Search for the cell housing the specified text and yield its (X, Y) center coordinate. 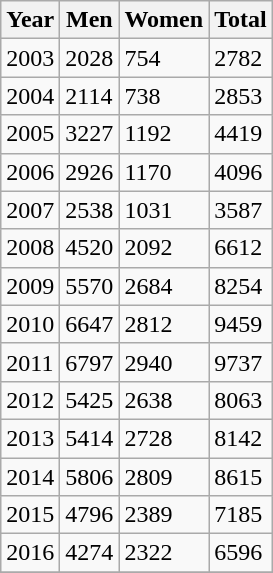
2012 (30, 400)
754 (164, 58)
8254 (241, 286)
2782 (241, 58)
Men (90, 20)
9459 (241, 324)
2322 (164, 553)
2014 (30, 477)
7185 (241, 515)
5414 (90, 438)
6612 (241, 248)
2013 (30, 438)
8142 (241, 438)
2010 (30, 324)
6797 (90, 362)
2926 (90, 172)
2389 (164, 515)
1170 (164, 172)
2004 (30, 96)
5806 (90, 477)
4796 (90, 515)
2011 (30, 362)
2114 (90, 96)
9737 (241, 362)
Year (30, 20)
1031 (164, 210)
2007 (30, 210)
2728 (164, 438)
2005 (30, 134)
4520 (90, 248)
5570 (90, 286)
3227 (90, 134)
2008 (30, 248)
2638 (164, 400)
8063 (241, 400)
2092 (164, 248)
2812 (164, 324)
2006 (30, 172)
2684 (164, 286)
2940 (164, 362)
2003 (30, 58)
2009 (30, 286)
Women (164, 20)
2538 (90, 210)
4419 (241, 134)
2028 (90, 58)
Total (241, 20)
6596 (241, 553)
3587 (241, 210)
4096 (241, 172)
2853 (241, 96)
1192 (164, 134)
8615 (241, 477)
738 (164, 96)
4274 (90, 553)
6647 (90, 324)
2016 (30, 553)
2015 (30, 515)
2809 (164, 477)
5425 (90, 400)
